Provide the (X, Y) coordinate of the cell's center where the given text is located.  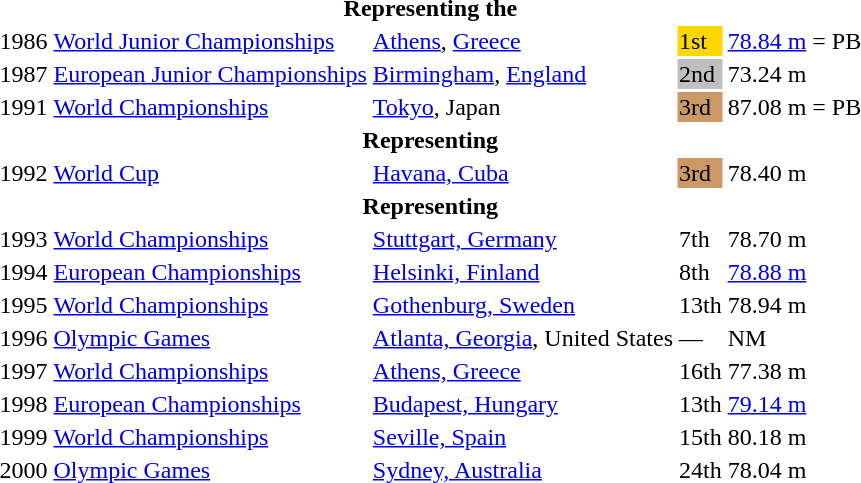
1st (700, 41)
World Cup (210, 173)
European Junior Championships (210, 74)
Havana, Cuba (522, 173)
Olympic Games (210, 338)
Helsinki, Finland (522, 272)
Seville, Spain (522, 437)
Gothenburg, Sweden (522, 305)
Tokyo, Japan (522, 107)
World Junior Championships (210, 41)
2nd (700, 74)
— (700, 338)
15th (700, 437)
Birmingham, England (522, 74)
Stuttgart, Germany (522, 239)
Atlanta, Georgia, United States (522, 338)
7th (700, 239)
Budapest, Hungary (522, 404)
16th (700, 371)
8th (700, 272)
